Identify which cell holds the provided text, then report its [x, y] central coordinate. 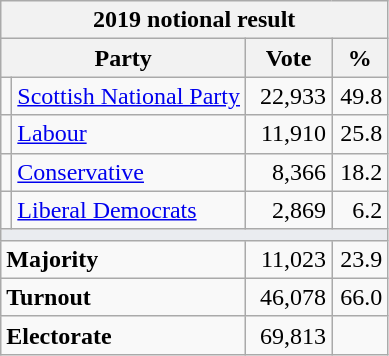
Party [124, 58]
22,933 [289, 96]
Labour [129, 134]
8,366 [289, 172]
2019 notional result [194, 20]
11,910 [289, 134]
Conservative [129, 172]
Electorate [124, 335]
23.9 [360, 259]
% [360, 58]
Majority [124, 259]
69,813 [289, 335]
Scottish National Party [129, 96]
66.0 [360, 297]
49.8 [360, 96]
2,869 [289, 210]
Liberal Democrats [129, 210]
Vote [289, 58]
Turnout [124, 297]
18.2 [360, 172]
25.8 [360, 134]
6.2 [360, 210]
46,078 [289, 297]
11,023 [289, 259]
